Detect which cell encompasses the target text, then output its (x, y) center coordinate. 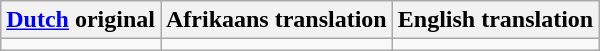
Dutch original (81, 20)
English translation (495, 20)
Afrikaans translation (276, 20)
